Search for the cell housing the specified text and yield its (X, Y) center coordinate. 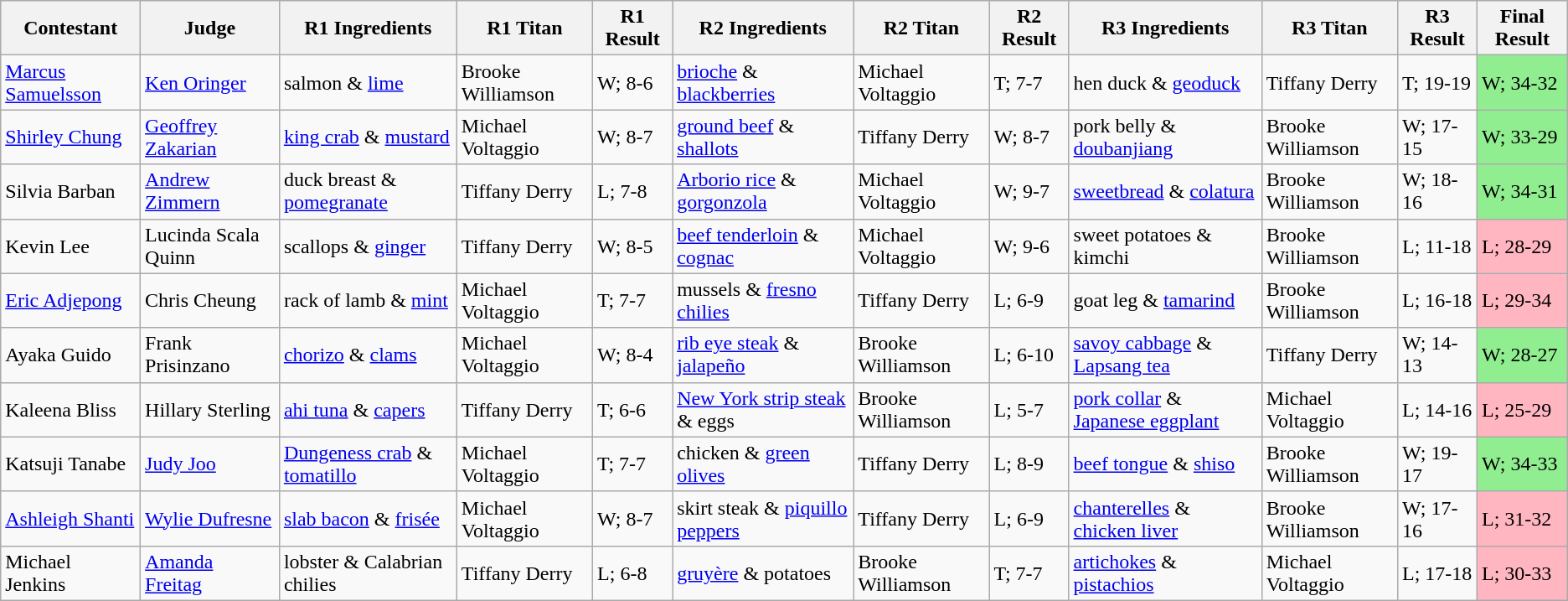
L; 29-34 (1522, 300)
Andrew Zimmern (210, 191)
Ayaka Guido (70, 355)
L; 5-7 (1029, 409)
New York strip steak & eggs (763, 409)
king crab & mustard (368, 137)
mussels & fresno chilies (763, 300)
W; 8-5 (633, 246)
W; 33-29 (1522, 137)
ground beef & shallots (763, 137)
slab bacon & frisée (368, 518)
duck breast & pomegranate (368, 191)
chorizo & clams (368, 355)
W; 17-16 (1437, 518)
W; 19-17 (1437, 464)
Michael Jenkins (70, 573)
L; 6-10 (1029, 355)
L; 7-8 (633, 191)
salmon & lime (368, 82)
brioche & blackberries (763, 82)
W; 34-31 (1522, 191)
Silvia Barban (70, 191)
L; 28-29 (1522, 246)
Katsuji Tanabe (70, 464)
R2 Result (1029, 28)
Lucinda Scala Quinn (210, 246)
Shirley Chung (70, 137)
R3 Titan (1329, 28)
artichokes & pistachios (1165, 573)
skirt steak & piquillo peppers (763, 518)
rib eye steak & jalapeño (763, 355)
ahi tuna & capers (368, 409)
pork belly & doubanjiang (1165, 137)
T; 6-6 (633, 409)
R3 Ingredients (1165, 28)
W; 28-27 (1522, 355)
R1 Ingredients (368, 28)
Arborio rice & gorgonzola (763, 191)
L; 25-29 (1522, 409)
R1 Result (633, 28)
Contestant (70, 28)
hen duck & geoduck (1165, 82)
L; 30-33 (1522, 573)
Wylie Dufresne (210, 518)
L; 6-8 (633, 573)
Kevin Lee (70, 246)
Marcus Samuelsson (70, 82)
Frank Prisinzano (210, 355)
lobster & Calabrian chilies (368, 573)
W; 8-4 (633, 355)
R2 Ingredients (763, 28)
R3 Result (1437, 28)
Chris Cheung (210, 300)
L; 16-18 (1437, 300)
Kaleena Bliss (70, 409)
Eric Adjepong (70, 300)
Judge (210, 28)
savoy cabbage & Lapsang tea (1165, 355)
W; 14-13 (1437, 355)
W; 17-15 (1437, 137)
sweetbread & colatura (1165, 191)
L; 17-18 (1437, 573)
Hillary Sterling (210, 409)
L; 14-16 (1437, 409)
chanterelles & chicken liver (1165, 518)
Final Result (1522, 28)
R1 Titan (524, 28)
rack of lamb & mint (368, 300)
L; 8-9 (1029, 464)
sweet potatoes & kimchi (1165, 246)
R2 Titan (921, 28)
T; 19-19 (1437, 82)
goat leg & tamarind (1165, 300)
Geoffrey Zakarian (210, 137)
Dungeness crab & tomatillo (368, 464)
beef tenderloin & cognac (763, 246)
W; 18-16 (1437, 191)
L; 11-18 (1437, 246)
W; 34-32 (1522, 82)
pork collar & Japanese eggplant (1165, 409)
scallops & ginger (368, 246)
beef tongue & shiso (1165, 464)
chicken & green olives (763, 464)
Ken Oringer (210, 82)
Ashleigh Shanti (70, 518)
Amanda Freitag (210, 573)
W; 8-6 (633, 82)
W; 34-33 (1522, 464)
W; 9-7 (1029, 191)
L; 31-32 (1522, 518)
W; 9-6 (1029, 246)
Judy Joo (210, 464)
gruyère & potatoes (763, 573)
